Search for the cell housing the specified text and yield its [X, Y] center coordinate. 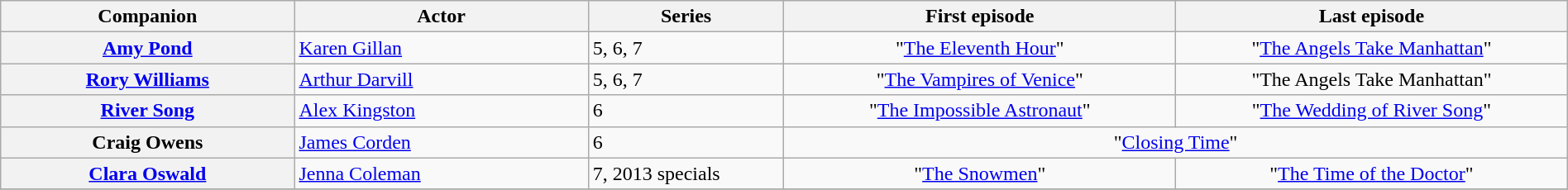
Amy Pond [147, 48]
Companion [147, 17]
"The Vampires of Venice" [980, 79]
Clara Oswald [147, 173]
7, 2013 specials [686, 173]
Jenna Coleman [442, 173]
River Song [147, 111]
"The Wedding of River Song" [1372, 111]
Last episode [1372, 17]
"The Eleventh Hour" [980, 48]
First episode [980, 17]
James Corden [442, 142]
"The Time of the Doctor" [1372, 173]
Actor [442, 17]
"The Snowmen" [980, 173]
Karen Gillan [442, 48]
Series [686, 17]
"Closing Time" [1176, 142]
"The Impossible Astronaut" [980, 111]
Alex Kingston [442, 111]
Arthur Darvill [442, 79]
Craig Owens [147, 142]
Rory Williams [147, 79]
